Pinpoint the cell where the given text exists, returning its (X, Y) midpoint coordinate. 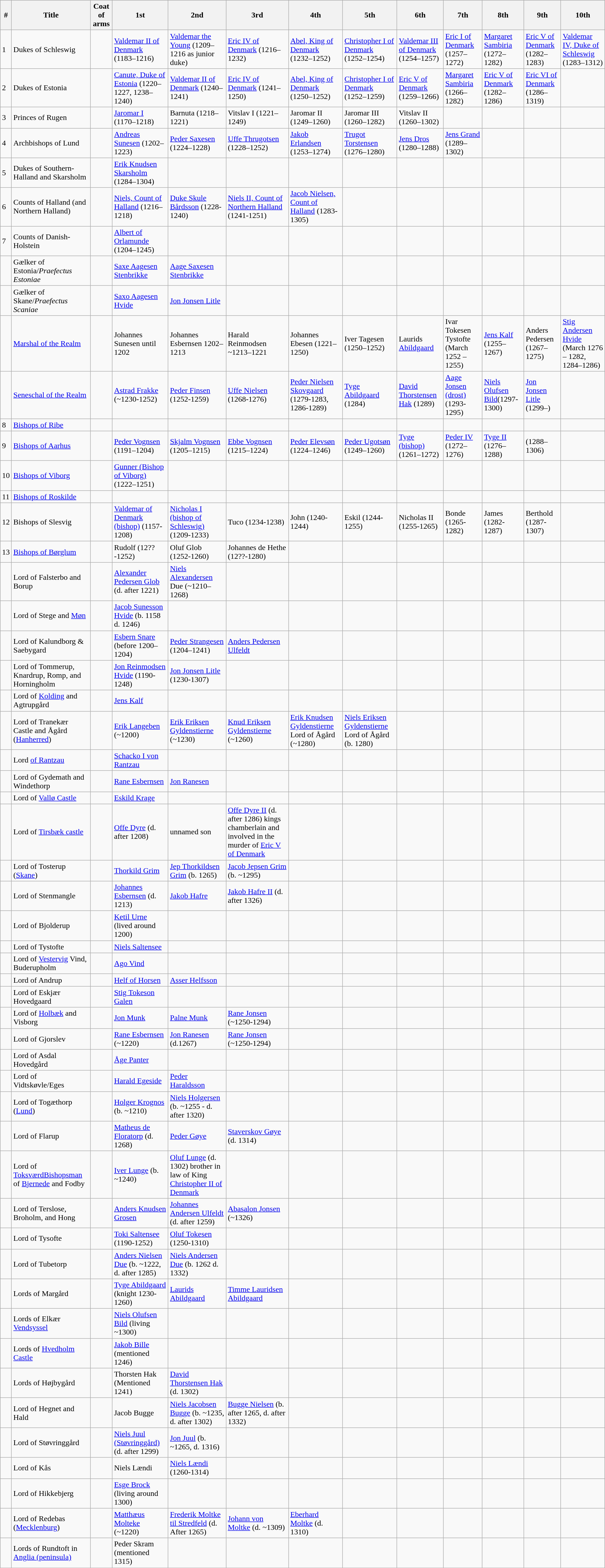
Jakob Erlandsen (1253–1274) (316, 143)
Gunner (Bishop of Viborg) (1222–1251) (140, 476)
Valdemar II of Denmark (1240–1241) (197, 88)
Jacob Sunesson Hvide (b. 1158 d. 1246) (140, 616)
Lord of Holbæk and Visborg (51, 1018)
Lord of ToksværdBishopsman of Bjernede and Fodby (51, 1174)
Lords of Margård (51, 1294)
2nd (197, 15)
Johannes Ebesen (1221–1250) (316, 343)
Lord of Tranekær Castle and Ågård (Hanherred) (51, 730)
Niels Lændi (140, 1468)
Offe Dyre II (d. after 1286) kings chamberlain and involved in the murder of Eric V of Denmark (257, 832)
Niels Andersen Due (b. 1262 d. 1332) (197, 1264)
Christopher I of Denmark (1252–1259) (370, 88)
Lord of Hegnet and Hald (51, 1413)
Eric VI of Denmark (1286–1319) (542, 88)
3rd (257, 15)
Nicholas II (1255-1265) (420, 522)
David Thorstensen Hak (d. 1302) (197, 1383)
Counts of Halland (and Northern Halland) (51, 207)
Niels Olufsen Bild(1297-1300) (503, 395)
Erik Knudsen Skarsholm (1284–1304) (140, 173)
Tyge Abildgaard (1284) (370, 395)
5 (6, 173)
Lord of Tommerup, Knardrup, Romp, and Horningholm (51, 675)
Jaromar II (1249–1260) (316, 118)
4th (316, 15)
Jon Jonsen Litle (197, 300)
Lord of Gydemath and Windethorp (51, 781)
Aage Jonsen (drost) (1293-1295) (463, 395)
# (6, 15)
John (1240-1244) (316, 522)
Thorkild Grim (140, 871)
Tyge (bishop) (1261–1272) (420, 446)
Ketil Urne (lived around 1200) (140, 926)
Åge Panter (140, 1060)
Lord of Kås (51, 1468)
Astrad Frakke (~1230-1252) (140, 395)
Johannes Sunesen until 1202 (140, 343)
Albert of Orlamunde (1204–1245) (140, 241)
Lord of Falsterbo and Borup (51, 581)
Johannes Andersen Ulfeldt (d. after 1259) (197, 1213)
Andreas Sunesen (1202–1223) (140, 143)
Aage Saxesen Stenbrikke (197, 271)
6th (420, 15)
Schacko I von Rantzau (140, 760)
Jens Grand (1289–1302) (463, 143)
Lords of Elkær Vendsyssel (51, 1324)
Jon Ranesen (197, 781)
Abel, King of Denmark (1250–1252) (316, 88)
Lord of Stege and Møn (51, 616)
Oluf Lunge (d. 1302) brother in law of King Christopher II of Denmark (197, 1174)
Lord of Bjolderup (51, 926)
Trugot Torstensen (1276–1280) (370, 143)
Ebbe Vognsen (1215–1224) (257, 446)
Niels Jacobsen Bugge (b. ~1235, d. after 1302) (197, 1413)
Peder Haraldsson (197, 1081)
Vitslav I (1221–1249) (257, 118)
Lord of Flarup (51, 1136)
Saxo Aagesen Hvide (140, 300)
Ivar Tokesen Tystofte (March 1252 – 1255) (463, 343)
Peder Skram (mentioned 1315) (140, 1553)
Peder IV (1272–1276) (463, 446)
Uffe Thrugotsen (1228–1252) (257, 143)
Vitslav II (1260–1302) (420, 118)
Jon Jonsen Litle (1299–) (542, 395)
Seneschal of the Realm (51, 395)
Alexander Pedersen Glob (d. after 1221) (140, 581)
Peder Elevsøn (1224–1246) (316, 446)
Peder Strangesen (1204–1241) (197, 645)
Bishops of Roskilde (51, 497)
Lord of Vidtskøvle/Eges (51, 1081)
Lord of Støvringgård (51, 1443)
Margaret Sambiria (1266–1282) (463, 88)
Lord of Tubetorp (51, 1264)
Lord of Andrup (51, 980)
Johannes de Hethe (12??-1280) (257, 552)
David Thorstensen Hak (1289) (420, 395)
Valdemar III of Denmark (1254–1257) (420, 49)
2 (6, 88)
Frederik Moltke til Stredfeld (d. After 1265) (197, 1523)
6 (6, 207)
Barnuta (1218–1221) (197, 118)
Anders Pedersen (1267–1275) (542, 343)
Dukes of Schleswig (51, 49)
Lords of Hvedholm Castle (51, 1353)
Matthæus Molteke (~1220) (140, 1523)
Eric I of Denmark (1257–1272) (463, 49)
Bishops of Børglum (51, 552)
Jakob Bille (mentioned 1246) (140, 1353)
Lord of Terslose, Broholm, and Hong (51, 1213)
Asser Helfsson (197, 980)
Toki Saltensee (1190-1252) (140, 1238)
Jens Dros (1280–1288) (420, 143)
Niels Saltensee (140, 947)
11 (6, 497)
Marshal of the Realm (51, 343)
Bishops of Slesvig (51, 522)
Tuco (1234-1238) (257, 522)
Lords of Rundtoft in Anglia (peninsula) (51, 1553)
Matheus de Floratorp (d. 1268) (140, 1136)
Niels Holgersen (b. ~1255 - d. after 1320) (197, 1106)
Jep Thorkildsen Grim (b. 1265) (197, 871)
Niels Olufsen Bild (living ~1300) (140, 1324)
Duke Skule Bårdsson (1228-1240) (197, 207)
8th (503, 15)
Lord of Tysofte (51, 1238)
Lord of Eskjær Hovedgaard (51, 997)
4 (6, 143)
Jon Juul (b. ~1265, d. 1316) (197, 1443)
Margaret Sambiria (1272–1282) (503, 49)
Johann von Moltke (d. ~1309) (257, 1523)
Lord of Gjorslev (51, 1039)
Christopher I of Denmark (1252–1254) (370, 49)
Harald Reinmodsen ~1213–1221 (257, 343)
Tyge II (1276–1288) (503, 446)
3 (6, 118)
Canute, Duke of Estonia (1220–1227, 1238–1240) (140, 88)
Lord of Kolding and Agtrupgård (51, 700)
Jacob Nielsen, Count of Halland (1283-1305) (316, 207)
Stig Andersen Hvide (March 1276 – 1282, 1284–1286) (583, 343)
Niels Eriksen Gyldenstierne Lord of Ågård (b. 1280) (370, 730)
Anders Knudsen Grosen (140, 1213)
Jaromar III (1260–1282) (370, 118)
Johannes Esbernsen (d. 1213) (140, 896)
Jacob Jepsen Grim (b. ~1295) (257, 871)
Helf of Horsen (140, 980)
unnamed son (197, 832)
7 (6, 241)
Abasalon Jonsen (~1326) (257, 1213)
Knud Eriksen Gyldenstierne (~1260) (257, 730)
James (1282-1287) (503, 522)
Jon Reinmodsen Hvide (1190-1248) (140, 675)
Eric V of Denmark (1259–1266) (420, 88)
Lord of Stenmangle (51, 896)
Bishops of Aarhus (51, 446)
Eric IV of Denmark (1241–1250) (257, 88)
Johannes Esbernsen 1202–1213 (197, 343)
Valdemar II of Denmark (1183–1216) (140, 49)
Lord of Asdal Hovedgård (51, 1060)
(1288–1306) (542, 446)
Dukes of Southern-Halland and Skarsholm (51, 173)
Princes of Rugen (51, 118)
1 (6, 49)
Lord of Hikkebjerg (51, 1493)
Offe Dyre (d. after 1208) (140, 832)
Lord of Vestervig Vind, Buderupholm (51, 964)
Lord of Redebas (Mecklenburg) (51, 1523)
Lords of Højbygård (51, 1383)
Jon Munk (140, 1018)
Counts of Danish-Holstein (51, 241)
Archbishops of Lund (51, 143)
Iver Tagesen (1250–1252) (370, 343)
Ago Vind (140, 964)
13 (6, 552)
Anders Nielsen Due (b. ~1222, d. after 1285) (140, 1264)
Peder Vognsen (1191–1204) (140, 446)
Lord of Vallø Castle (51, 798)
Gælker of Estonia/Praefectus Estoniae (51, 271)
Jon Jonsen Litle (1230-1307) (197, 675)
12 (6, 522)
Nicholas I (bishop of Schleswig) (1209-1233) (197, 522)
Jacob Bugge (140, 1413)
Uffe Nielsen (1268-1276) (257, 395)
Timme Lauridsen Abildgaard (257, 1294)
Jaromar I (1170–1218) (140, 118)
10 (6, 476)
Bishops of Viborg (51, 476)
9 (6, 446)
Thorsten Hak (Mentioned 1241) (140, 1383)
Peder Saxesen (1224–1228) (197, 143)
Stig Tokeson Galen (140, 997)
Bugge Nielsen (b. after 1265, d. after 1332) (257, 1413)
Esge Brock (living around 1300) (140, 1493)
Anders Pedersen Ulfeldt (257, 645)
Oluf Tokesen (1250-1310) (197, 1238)
Niels II, Count of Northern Halland (1241-1251) (257, 207)
Valdemar of Denmark (bishop) (1157-1208) (140, 522)
Peder Nielsen Skovgaard (1279-1283, 1286-1289) (316, 395)
Rudolf (12??-1252) (140, 552)
Jon Ranesen (d.1267) (197, 1039)
Niels Lændi (1260-1314) (197, 1468)
Rane Esbernsen (140, 781)
Lord of Tirsbæk castle (51, 832)
Bishops of Ribe (51, 425)
Jens Kalf (140, 700)
Rane Esbernsen (~1220) (140, 1039)
Niels, Count of Halland (1216–1218) (140, 207)
Niels Juul (Støvringgård) (d. after 1299) (140, 1443)
Harald Egeside (140, 1081)
10th (583, 15)
Erik Langeben (~1200) (140, 730)
Niels Alexandersen Due (~1210–1268) (197, 581)
Esbern Snare(before 1200–1204) (140, 645)
1st (140, 15)
Lord of Rantzau (51, 760)
Eric IV of Denmark (1216–1232) (257, 49)
Holger Krognos (b. ~1210) (140, 1106)
Bonde (1265-1282) (463, 522)
Valdemar IV, Duke of Schleswig (1283–1312) (583, 49)
Gælker of Skane/Praefectus Scaniae (51, 300)
Erik Knudsen Gyldenstierne Lord of Ågård (~1280) (316, 730)
Eric V of Denmark (1282–1286) (503, 88)
Peder Ugotsøn (1249–1260) (370, 446)
Eskil (1244-1255) (370, 522)
Skjalm Vognsen (1205–1215) (197, 446)
Erik Eriksen Gyldenstierne (~1230) (197, 730)
Staverskov Gøye (d. 1314) (257, 1136)
Peder Finsen (1252-1259) (197, 395)
Lord of Tosterup (Skane) (51, 871)
7th (463, 15)
8 (6, 425)
Eberhard Moltke (d. 1310) (316, 1523)
Dukes of Estonia (51, 88)
Peder Gøye (197, 1136)
Saxe Aagesen Stenbrikke (140, 271)
9th (542, 15)
Lord of Tystofte (51, 947)
Tyge Abildgaard (knight 1230-1260) (140, 1294)
Eric V of Denmark (1282–1283) (542, 49)
Oluf Glob (1252-1260) (197, 552)
Jakob Hafre II (d. after 1326) (257, 896)
Coat of arms (101, 15)
Lord of Kalundborg & Saebygard (51, 645)
Jens Kalf (1255–1267) (503, 343)
5th (370, 15)
Valdemar the Young (1209–1216 as junior duke) (197, 49)
Lord of Togæthorp (Lund) (51, 1106)
Eskild Krage (140, 798)
Jakob Hafre (197, 896)
Title (51, 15)
Palne Munk (197, 1018)
Iver Lunge (b. ~1240) (140, 1174)
Abel, King of Denmark (1232–1252) (316, 49)
Berthold (1287-1307) (542, 522)
